From the cell containing the given text, extract its center point as (x, y) coordinate. 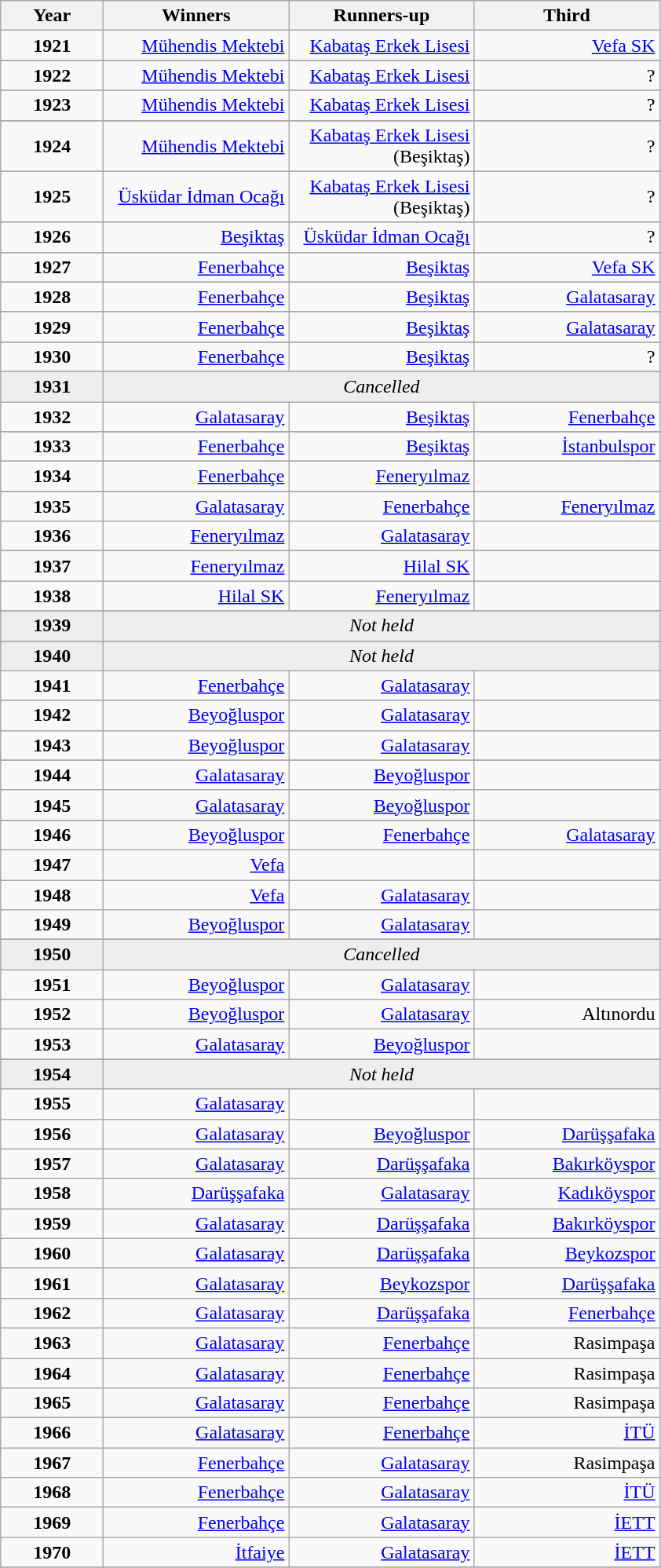
1954 (52, 1074)
Altınordu (567, 1014)
1928 (52, 297)
1936 (52, 536)
1929 (52, 327)
1966 (52, 1433)
1930 (52, 356)
1939 (52, 626)
1933 (52, 447)
1923 (52, 105)
1967 (52, 1463)
1962 (52, 1313)
1968 (52, 1493)
Runners-up (382, 16)
1925 (52, 196)
1921 (52, 46)
1934 (52, 477)
1949 (52, 925)
1927 (52, 267)
1955 (52, 1104)
1941 (52, 685)
1970 (52, 1552)
1958 (52, 1193)
1960 (52, 1253)
1945 (52, 805)
1943 (52, 745)
1922 (52, 75)
1940 (52, 656)
1932 (52, 417)
1942 (52, 715)
İtfaiye (196, 1552)
1926 (52, 237)
1924 (52, 146)
1961 (52, 1283)
1957 (52, 1164)
1931 (52, 386)
1964 (52, 1373)
1944 (52, 775)
1959 (52, 1223)
1953 (52, 1044)
Kadıköyspor (567, 1193)
1950 (52, 955)
1946 (52, 835)
1963 (52, 1343)
1935 (52, 506)
1965 (52, 1403)
1937 (52, 566)
1956 (52, 1134)
1951 (52, 985)
Winners (196, 16)
1938 (52, 596)
1969 (52, 1522)
İstanbulspor (567, 447)
Third (567, 16)
1948 (52, 894)
1952 (52, 1014)
1947 (52, 864)
Year (52, 16)
